Capture the cell that displays the provided text and extract its (x, y) central coordinate. 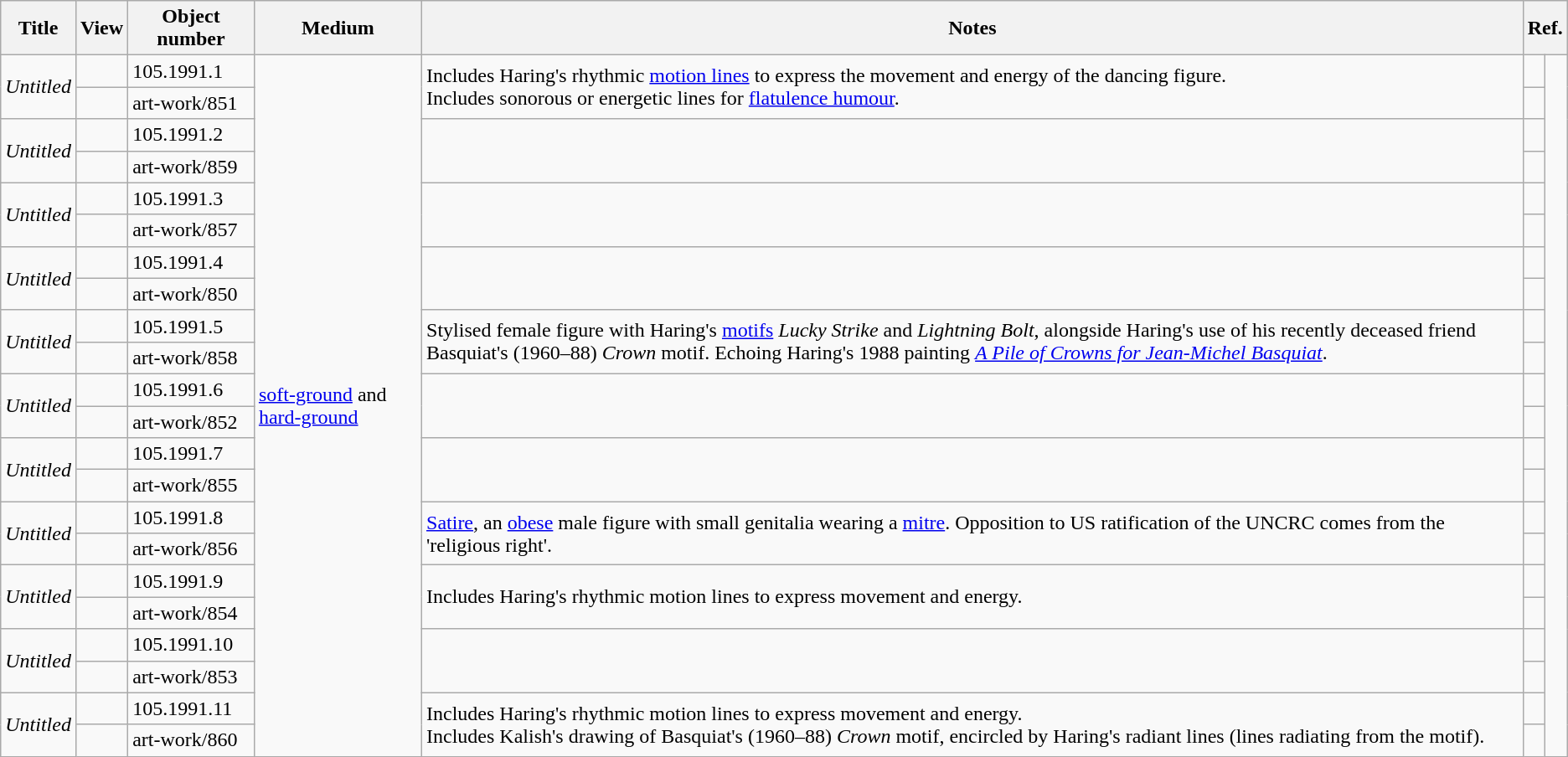
105.1991.2 (191, 135)
art-work/856 (191, 549)
Medium (338, 28)
105.1991.11 (191, 708)
View (101, 28)
Includes Haring's rhythmic motion lines to express movement and energy. (973, 597)
Notes (973, 28)
105.1991.3 (191, 198)
105.1991.5 (191, 326)
Title (39, 28)
Object number (191, 28)
art-work/851 (191, 103)
art-work/860 (191, 740)
art-work/852 (191, 421)
105.1991.10 (191, 645)
art-work/857 (191, 230)
Ref. (1545, 28)
art-work/853 (191, 677)
art-work/850 (191, 294)
105.1991.4 (191, 262)
art-work/854 (191, 613)
soft-ground and hard-ground (338, 405)
105.1991.1 (191, 71)
105.1991.6 (191, 389)
art-work/855 (191, 486)
105.1991.8 (191, 518)
105.1991.7 (191, 454)
Satire, an obese male figure with small genitalia wearing a mitre. Opposition to US ratification of the UNCRC comes from the 'religious right'. (973, 533)
art-work/858 (191, 358)
105.1991.9 (191, 581)
art-work/859 (191, 167)
